Scan for the cell matching the given text and deliver its (x, y) coordinate at center. 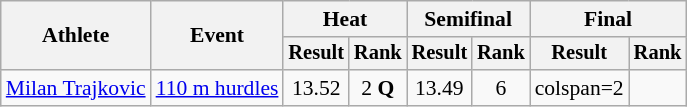
Milan Trajkovic (76, 88)
6 (501, 88)
colspan=2 (580, 88)
Heat (344, 19)
13.49 (440, 88)
110 m hurdles (218, 88)
Final (608, 19)
Athlete (76, 36)
13.52 (316, 88)
Event (218, 36)
Semifinal (468, 19)
2 Q (378, 88)
